Return the (x, y) coordinate for the center point of the cell that contains the specified text.  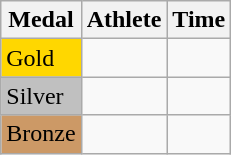
Medal (41, 20)
Time (199, 20)
Silver (41, 96)
Bronze (41, 134)
Athlete (124, 20)
Gold (41, 58)
